Return [X, Y] of the center of cell containing provided text 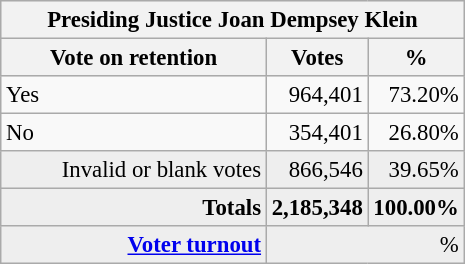
39.65% [416, 170]
354,401 [317, 133]
964,401 [317, 95]
100.00% [416, 208]
Invalid or blank votes [134, 170]
Totals [134, 208]
26.80% [416, 133]
Presiding Justice Joan Dempsey Klein [232, 20]
2,185,348 [317, 208]
Vote on retention [134, 58]
Votes [317, 58]
No [134, 133]
73.20% [416, 95]
866,546 [317, 170]
Voter turnout [134, 245]
Yes [134, 95]
